Return the (X, Y) coordinate for the center point of the cell that contains the specified text.  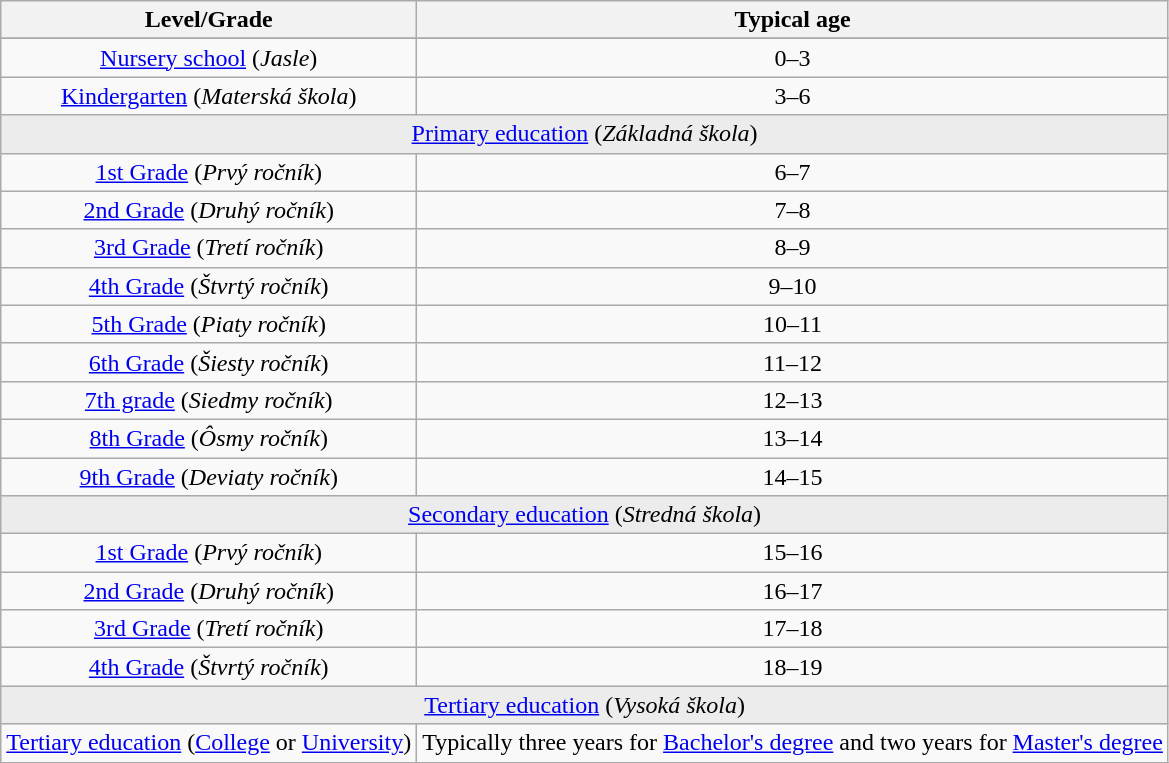
Tertiary education (College or University) (209, 743)
Tertiary education (Vysoká škola) (585, 705)
18–19 (793, 667)
5th Grade (Piaty ročník) (209, 324)
13–14 (793, 438)
8th Grade (Ôsmy ročník) (209, 438)
15–16 (793, 553)
6–7 (793, 172)
7–8 (793, 210)
9–10 (793, 286)
9th Grade (Deviaty ročník) (209, 477)
0–3 (793, 58)
8–9 (793, 248)
Primary education (Základná škola) (585, 134)
Kindergarten (Materská škola) (209, 96)
Typically three years for Bachelor's degree and two years for Master's degree (793, 743)
16–17 (793, 591)
6th Grade (Šiesty ročník) (209, 362)
11–12 (793, 362)
Typical age (793, 20)
7th grade (Siedmy ročník) (209, 400)
12–13 (793, 400)
Level/Grade (209, 20)
17–18 (793, 629)
Nursery school (Jasle) (209, 58)
Secondary education (Stredná škola) (585, 515)
14–15 (793, 477)
10–11 (793, 324)
3–6 (793, 96)
